Locate the cell with the specified text and output its [x, y] center coordinate. 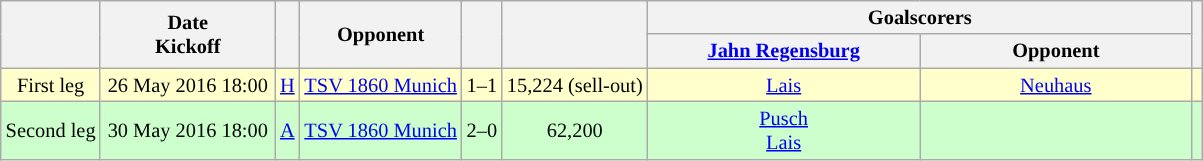
Second leg [51, 130]
30 May 2016 18:00 [188, 130]
H [287, 85]
1–1 [482, 85]
A [287, 130]
Pusch Lais [784, 130]
62,200 [575, 130]
2–0 [482, 130]
Jahn Regensburg [784, 51]
26 May 2016 18:00 [188, 85]
DateKickoff [188, 34]
First leg [51, 85]
Neuhaus [1056, 85]
Lais [784, 85]
15,224 (sell-out) [575, 85]
Goalscorers [920, 17]
